Search for the cell housing the specified text and yield its (X, Y) center coordinate. 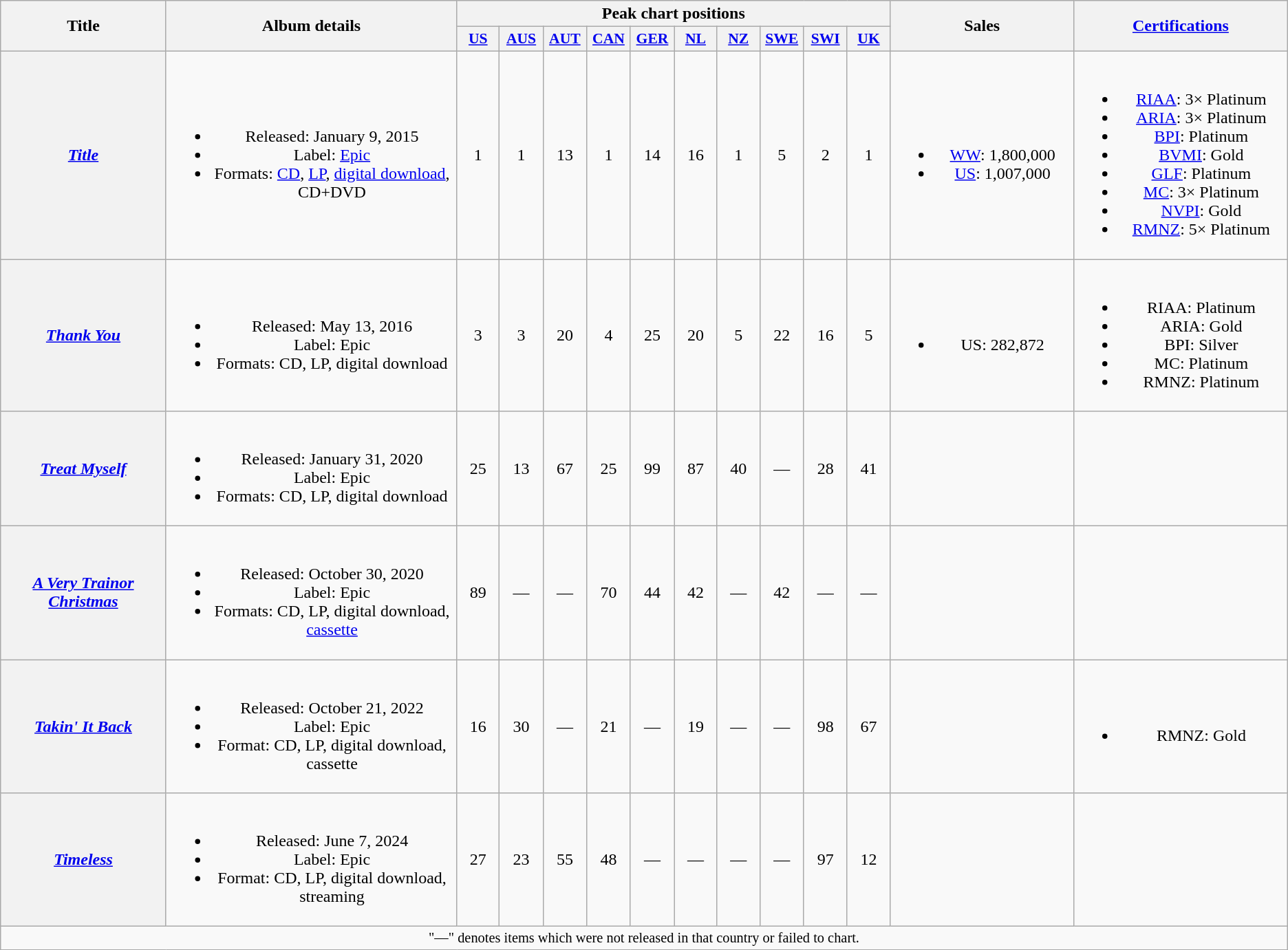
RIAA: 3× PlatinumARIA: 3× PlatinumBPI: PlatinumBVMI: GoldGLF: PlatinumMC: 3× PlatinumNVPI: GoldRMNZ: 5× Platinum (1181, 155)
Takin' It Back (84, 726)
SWI (826, 39)
Thank You (84, 334)
Released: January 9, 2015Label: EpicFormats: CD, LP, digital download, CD+DVD (311, 155)
89 (478, 593)
A Very Trainor Christmas (84, 593)
NL (696, 39)
AUT (564, 39)
Timeless (84, 860)
48 (609, 860)
Album details (311, 26)
14 (652, 155)
Released: January 31, 2020Label: EpicFormats: CD, LP, digital download (311, 469)
87 (696, 469)
22 (782, 334)
44 (652, 593)
98 (826, 726)
UK (868, 39)
55 (564, 860)
Released: October 21, 2022Label: EpicFormat: CD, LP, digital download, cassette (311, 726)
21 (609, 726)
40 (738, 469)
30 (522, 726)
19 (696, 726)
RIAA: PlatinumARIA: GoldBPI: SilverMC: PlatinumRMNZ: Platinum (1181, 334)
RMNZ: Gold (1181, 726)
Released: October 30, 2020Label: EpicFormats: CD, LP, digital download, cassette (311, 593)
Certifications (1181, 26)
Treat Myself (84, 469)
99 (652, 469)
41 (868, 469)
NZ (738, 39)
23 (522, 860)
US: 282,872 (983, 334)
Sales (983, 26)
Released: June 7, 2024Label: EpicFormat: CD, LP, digital download, streaming (311, 860)
2 (826, 155)
SWE (782, 39)
GER (652, 39)
CAN (609, 39)
"—" denotes items which were not released in that country or failed to chart. (644, 938)
Released: May 13, 2016Label: EpicFormats: CD, LP, digital download (311, 334)
Peak chart positions (674, 14)
97 (826, 860)
28 (826, 469)
US (478, 39)
WW: 1,800,000US: 1,007,000 (983, 155)
27 (478, 860)
12 (868, 860)
AUS (522, 39)
4 (609, 334)
70 (609, 593)
